Capture the cell that displays the provided text and extract its (X, Y) central coordinate. 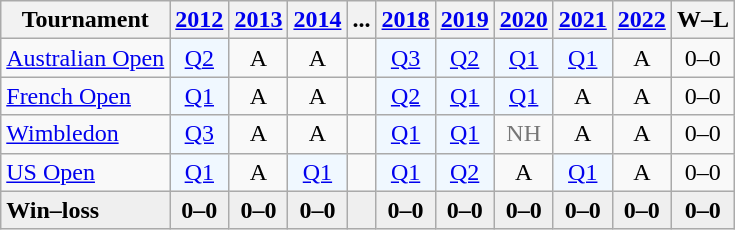
2013 (258, 20)
2012 (200, 20)
Australian Open (86, 58)
Tournament (86, 20)
US Open (86, 172)
2019 (464, 20)
2022 (642, 20)
2014 (318, 20)
2020 (524, 20)
2018 (406, 20)
2021 (582, 20)
French Open (86, 96)
W–L (702, 20)
NH (524, 134)
Wimbledon (86, 134)
Win–loss (86, 210)
... (362, 20)
